Return the (X, Y) coordinate for the center point of the cell that contains the specified text.  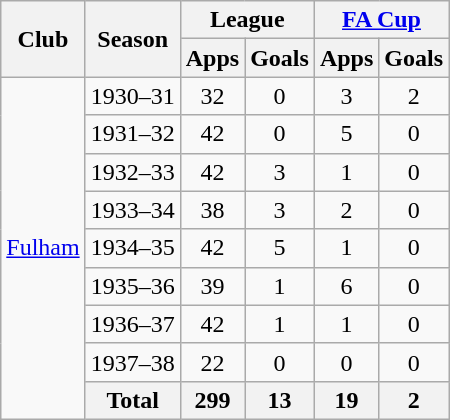
1931–32 (132, 134)
1930–31 (132, 96)
1937–38 (132, 362)
6 (346, 286)
Fulham (43, 248)
38 (212, 210)
Club (43, 39)
FA Cup (381, 20)
1936–37 (132, 324)
Total (132, 400)
Season (132, 39)
League (247, 20)
1935–36 (132, 286)
32 (212, 96)
22 (212, 362)
1932–33 (132, 172)
13 (280, 400)
1933–34 (132, 210)
299 (212, 400)
1934–35 (132, 248)
39 (212, 286)
19 (346, 400)
